From the cell containing the given text, extract its center point as [x, y] coordinate. 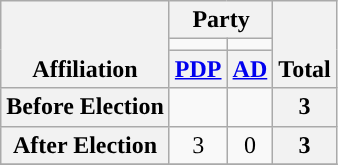
Affiliation [86, 44]
AD [250, 69]
Before Election [86, 107]
Total [305, 44]
0 [250, 145]
PDP [198, 69]
Party [220, 20]
After Election [86, 145]
